Return the (X, Y) coordinate for the center point of the cell that contains the specified text.  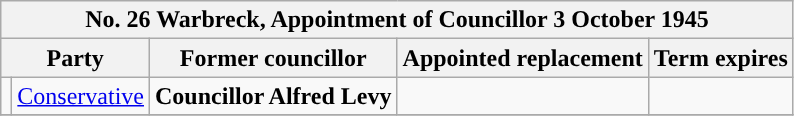
No. 26 Warbreck, Appointment of Councillor 3 October 1945 (398, 20)
Party (76, 58)
Councillor Alfred Levy (274, 96)
Term expires (720, 58)
Former councillor (274, 58)
Conservative (81, 96)
Appointed replacement (522, 58)
